Find where the given text appears and provide that cell's center as [X, Y] coordinate. 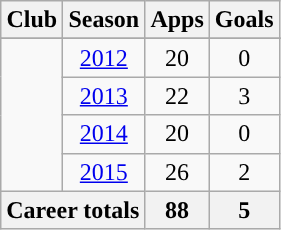
2015 [104, 172]
3 [244, 96]
22 [177, 96]
2013 [104, 96]
88 [177, 210]
Apps [177, 20]
5 [244, 210]
Club [32, 20]
26 [177, 172]
2014 [104, 134]
Career totals [73, 210]
Season [104, 20]
2012 [104, 58]
Goals [244, 20]
2 [244, 172]
